Capture the cell that displays the provided text and extract its [X, Y] central coordinate. 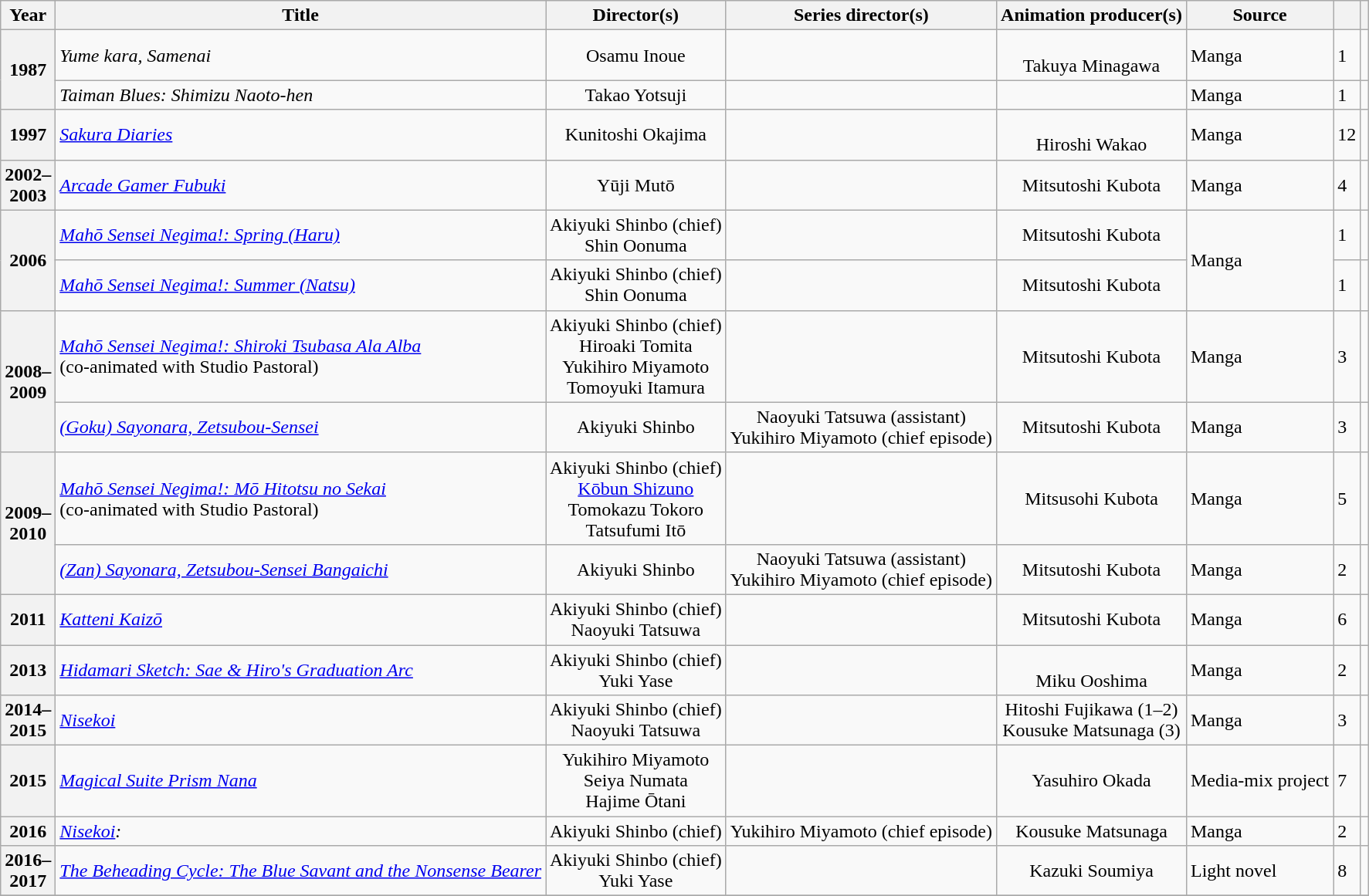
Mahō Sensei Negima!: Shiroki Tsubasa Ala Alba(co-animated with Studio Pastoral) [301, 357]
7 [1347, 781]
Nisekoi [301, 721]
Mitsusohi Kubota [1092, 499]
Yume kara, Samenai [301, 56]
Light novel [1259, 871]
Takao Yotsuji [635, 95]
Osamu Inoue [635, 56]
2016–2017 [28, 871]
Yasuhiro Okada [1092, 781]
6 [1347, 619]
1987 [28, 69]
Arcade Gamer Fubuki [301, 185]
Series director(s) [861, 15]
Yūji Mutō [635, 185]
Katteni Kaizō [301, 619]
Director(s) [635, 15]
Mahō Sensei Negima!: Spring (Haru) [301, 235]
(Goku) Sayonara, Zetsubou-Sensei [301, 428]
4 [1347, 185]
Takuya Minagawa [1092, 56]
2016 [28, 831]
8 [1347, 871]
2006 [28, 260]
Hiroshi Wakao [1092, 134]
Hidamari Sketch: Sae & Hiro's Graduation Arc [301, 670]
Kunitoshi Okajima [635, 134]
Title [301, 15]
Akiyuki Shinbo (chief)Hiroaki Tomita Yukihiro Miyamoto Tomoyuki Itamura [635, 357]
Yukihiro Miyamoto Seiya Numata Hajime Ōtani [635, 781]
Kousuke Matsunaga [1092, 831]
2009–2010 [28, 523]
5 [1347, 499]
2011 [28, 619]
Year [28, 15]
Yukihiro Miyamoto (chief episode) [861, 831]
Magical Suite Prism Nana [301, 781]
2002–2003 [28, 185]
Akiyuki Shinbo (chief) [635, 831]
2014–2015 [28, 721]
Kazuki Soumiya [1092, 871]
Taiman Blues: Shimizu Naoto-hen [301, 95]
Animation producer(s) [1092, 15]
2008–2009 [28, 381]
2015 [28, 781]
12 [1347, 134]
2013 [28, 670]
Miku Ooshima [1092, 670]
Mahō Sensei Negima!: Mō Hitotsu no Sekai(co-animated with Studio Pastoral) [301, 499]
The Beheading Cycle: The Blue Savant and the Nonsense Bearer [301, 871]
Nisekoi: [301, 831]
1997 [28, 134]
Sakura Diaries [301, 134]
Mahō Sensei Negima!: Summer (Natsu) [301, 286]
Source [1259, 15]
(Zan) Sayonara, Zetsubou-Sensei Bangaichi [301, 570]
Hitoshi Fujikawa (1–2)Kousuke Matsunaga (3) [1092, 721]
Akiyuki Shinbo (chief)Kōbun Shizuno Tomokazu Tokoro Tatsufumi Itō [635, 499]
Media-mix project [1259, 781]
